Return (X, Y) of the center of cell containing provided text 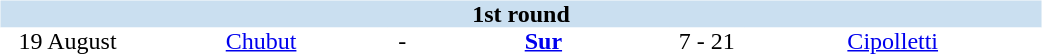
- (402, 42)
1st round (520, 14)
Sur (543, 42)
Chubut (262, 42)
7 - 21 (707, 42)
19 August (67, 42)
Cipolletti (893, 42)
